Return (X, Y) of the center of cell containing provided text 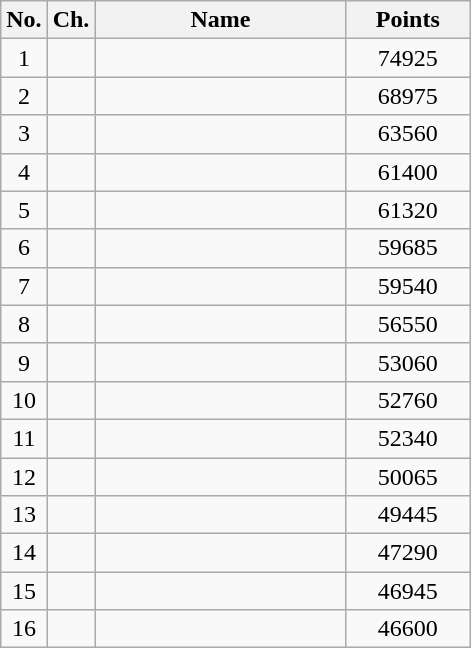
46600 (408, 629)
5 (24, 210)
3 (24, 134)
16 (24, 629)
46945 (408, 591)
Ch. (71, 20)
No. (24, 20)
4 (24, 172)
13 (24, 515)
50065 (408, 477)
14 (24, 553)
Points (408, 20)
Name (220, 20)
15 (24, 591)
1 (24, 58)
68975 (408, 96)
52760 (408, 400)
63560 (408, 134)
61400 (408, 172)
8 (24, 324)
7 (24, 286)
10 (24, 400)
52340 (408, 438)
2 (24, 96)
12 (24, 477)
47290 (408, 553)
59685 (408, 248)
9 (24, 362)
56550 (408, 324)
74925 (408, 58)
61320 (408, 210)
49445 (408, 515)
59540 (408, 286)
6 (24, 248)
11 (24, 438)
53060 (408, 362)
